Pinpoint the cell where the given text exists, returning its (x, y) midpoint coordinate. 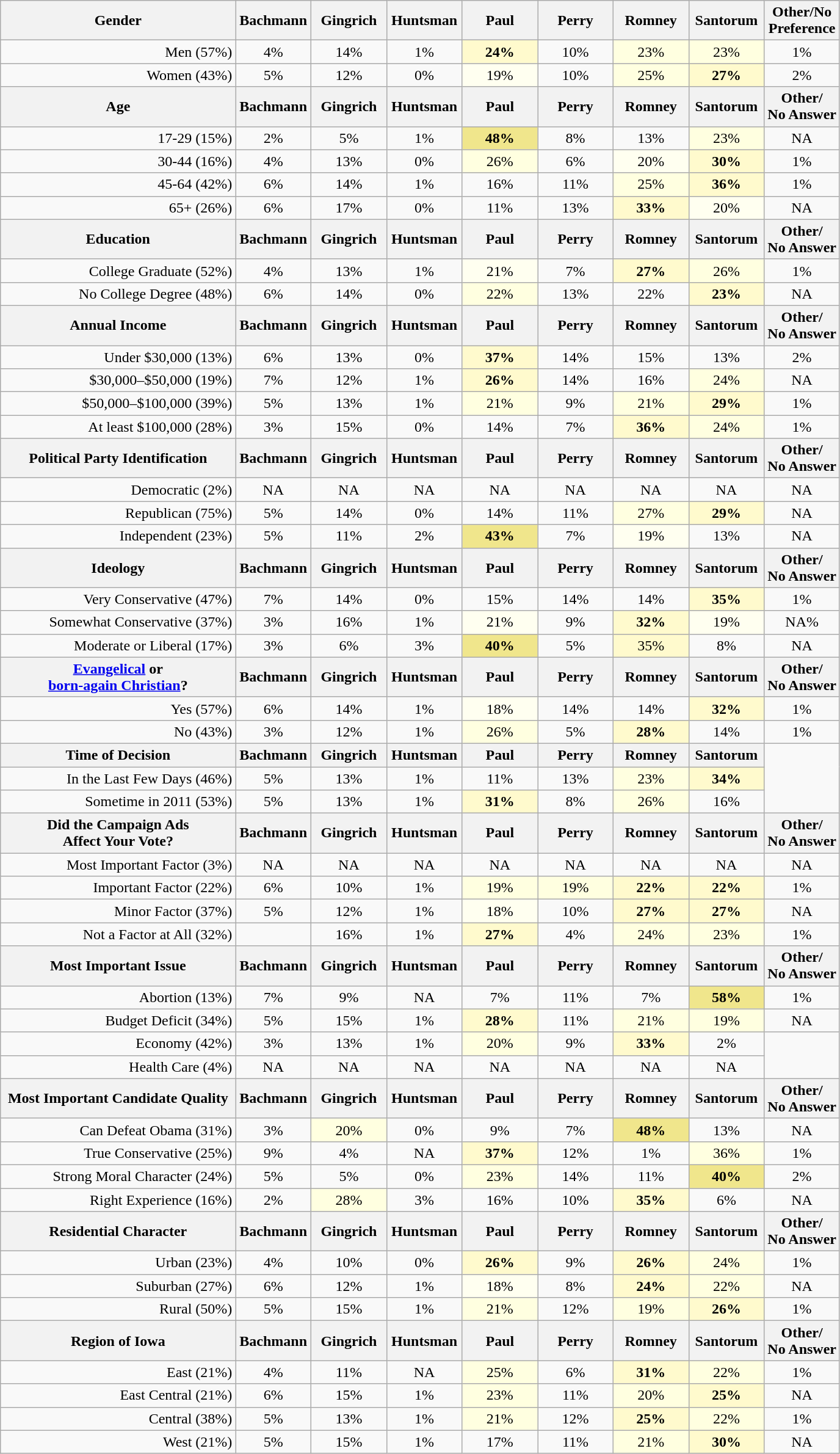
Central (38%) (118, 1419)
No College Degree (48%) (118, 294)
True Conservative (25%) (118, 1153)
30-44 (16%) (118, 161)
Most Important Candidate Quality (118, 1098)
Age (118, 106)
Important Factor (22%) (118, 888)
Time of Decision (118, 755)
Women (43%) (118, 75)
Suburban (27%) (118, 1286)
Region of Iowa (118, 1341)
Not a Factor at All (32%) (118, 934)
43% (500, 536)
$30,000–$50,000 (19%) (118, 380)
West (21%) (118, 1442)
Very Conservative (47%) (118, 599)
Strong Moral Character (24%) (118, 1176)
Under $30,000 (13%) (118, 357)
Sometime in 2011 (53%) (118, 802)
Evangelical or born-again Christian? (118, 677)
Minor Factor (37%) (118, 911)
Can Defeat Obama (31%) (118, 1130)
Annual Income (118, 325)
Did the Campaign Ads Affect Your Vote? (118, 833)
Republican (75%) (118, 513)
At least $100,000 (28%) (118, 427)
College Graduate (52%) (118, 271)
Economy (42%) (118, 1044)
34% (726, 779)
Most Important Issue (118, 966)
Budget Deficit (34%) (118, 1020)
No (43%) (118, 732)
Residential Character (118, 1231)
East (21%) (118, 1372)
East Central (21%) (118, 1395)
65+ (26%) (118, 208)
Ideology (118, 568)
17-29 (15%) (118, 138)
Moderate or Liberal (17%) (118, 645)
Democratic (2%) (118, 490)
Somewhat Conservative (37%) (118, 622)
58% (726, 997)
Health Care (4%) (118, 1067)
Most Important Factor (3%) (118, 865)
Gender (118, 21)
Urban (23%) (118, 1263)
Education (118, 239)
Political Party Identification (118, 458)
Rural (50%) (118, 1309)
Abortion (13%) (118, 997)
NA% (802, 622)
Yes (57%) (118, 708)
$50,000–$100,000 (39%) (118, 404)
45-64 (42%) (118, 184)
Other/NoPreference (802, 21)
Independent (23%) (118, 536)
Men (57%) (118, 52)
In the Last Few Days (46%) (118, 779)
Right Experience (16%) (118, 1200)
